Return (x, y) of the center of cell containing provided text 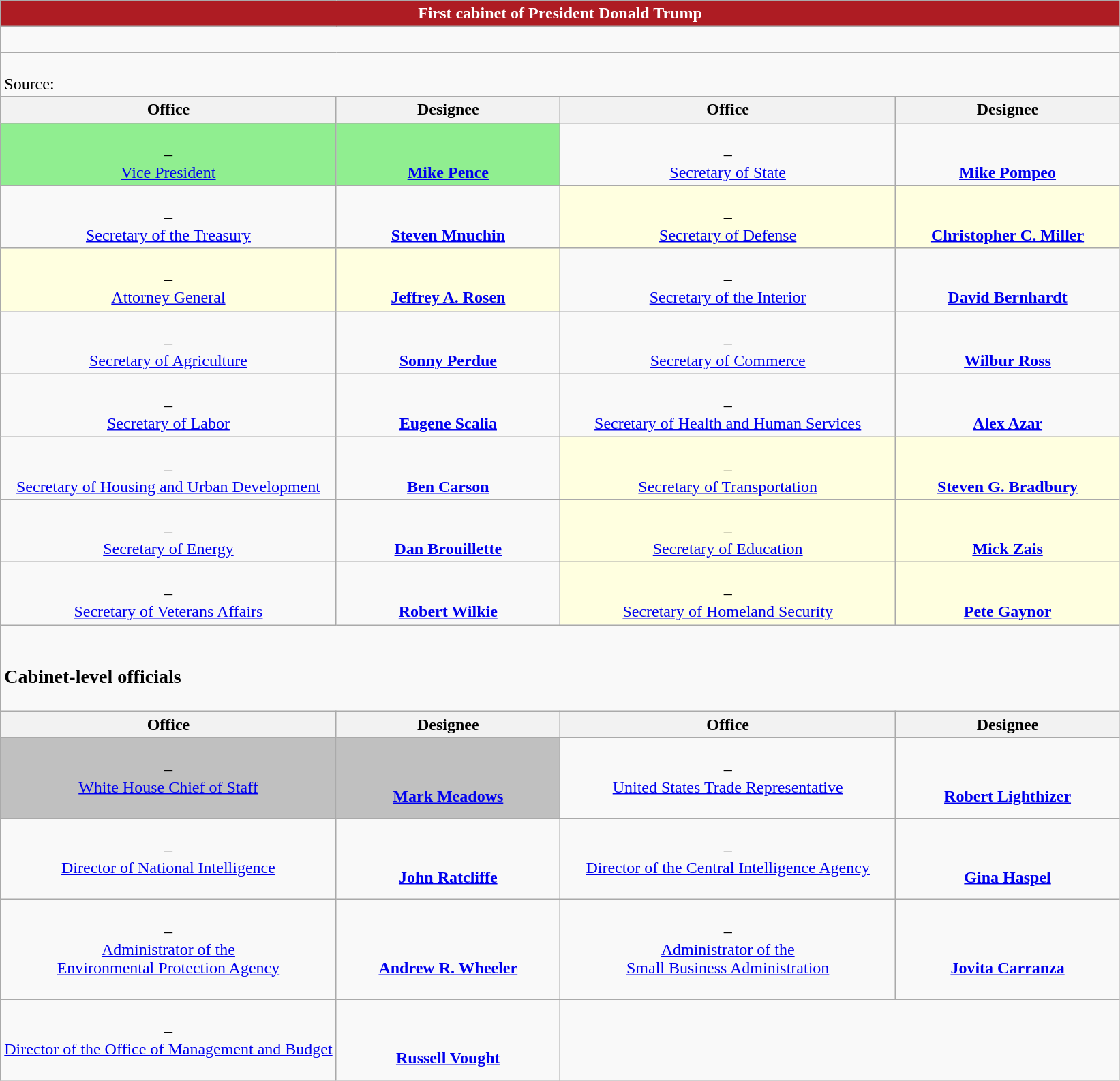
– White House Chief of Staff (168, 778)
Alex Azar (1008, 405)
– Administrator of theSmall Business Administration (727, 949)
Gina Haspel (1008, 859)
Steven Mnuchin (448, 217)
Pete Gaynor (1008, 593)
–Secretary of State (727, 154)
–Secretary of Energy (168, 530)
– Administrator of theEnvironmental Protection Agency (168, 949)
–Attorney General (168, 279)
Jeffrey A. Rosen (448, 279)
–Secretary of Housing and Urban Development (168, 468)
–Secretary of Veterans Affairs (168, 593)
–Vice President (168, 154)
–Secretary of Labor (168, 405)
Eugene Scalia (448, 405)
–Secretary of Agriculture (168, 342)
Steven G. Bradbury (1008, 468)
–Secretary of Health and Human Services (727, 405)
–Secretary of the Interior (727, 279)
Andrew R. Wheeler (448, 949)
Mick Zais (1008, 530)
First cabinet of President Donald Trump (560, 14)
– Director of the Central Intelligence Agency (727, 859)
–Secretary of Commerce (727, 342)
Sonny Perdue (448, 342)
– United States Trade Representative (727, 778)
John Ratcliffe (448, 859)
Dan Brouillette (448, 530)
David Bernhardt (1008, 279)
Source: (560, 75)
Mike Pompeo (1008, 154)
–Secretary of the Treasury (168, 217)
Russell Vought (448, 1040)
Ben Carson (448, 468)
Jovita Carranza (1008, 949)
Robert Wilkie (448, 593)
–Secretary of Homeland Security (727, 593)
–Secretary of Defense (727, 217)
–Secretary of Transportation (727, 468)
Cabinet-level officials (560, 668)
– Director of National Intelligence (168, 859)
Robert Lighthizer (1008, 778)
Christopher C. Miller (1008, 217)
Mark Meadows (448, 778)
–Secretary of Education (727, 530)
Wilbur Ross (1008, 342)
Mike Pence (448, 154)
– Director of the Office of Management and Budget (168, 1040)
